Search for the cell housing the specified text and yield its (X, Y) center coordinate. 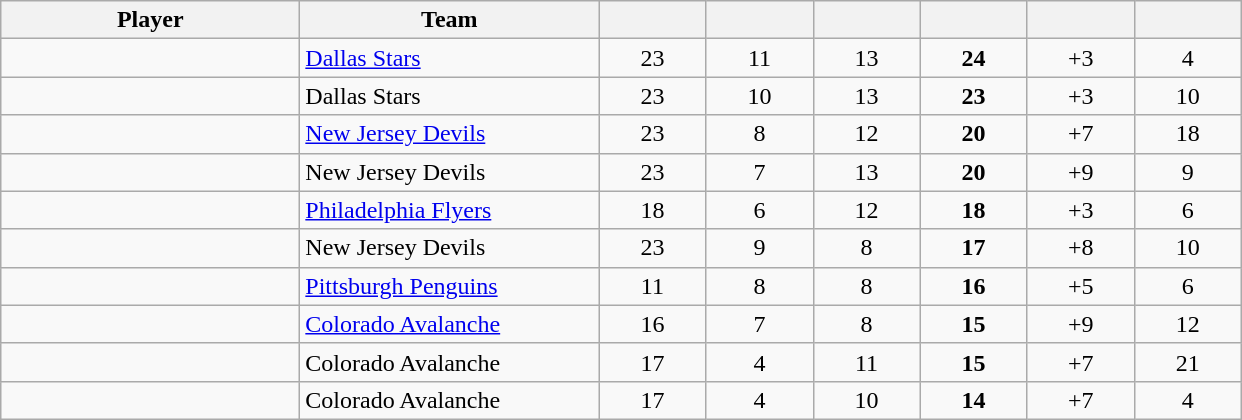
24 (974, 58)
+8 (1080, 248)
14 (974, 400)
Player (150, 20)
Team (450, 20)
Pittsburgh Penguins (450, 286)
21 (1188, 362)
Philadelphia Flyers (450, 210)
+5 (1080, 286)
